Scan for the cell matching the given text and deliver its (X, Y) coordinate at center. 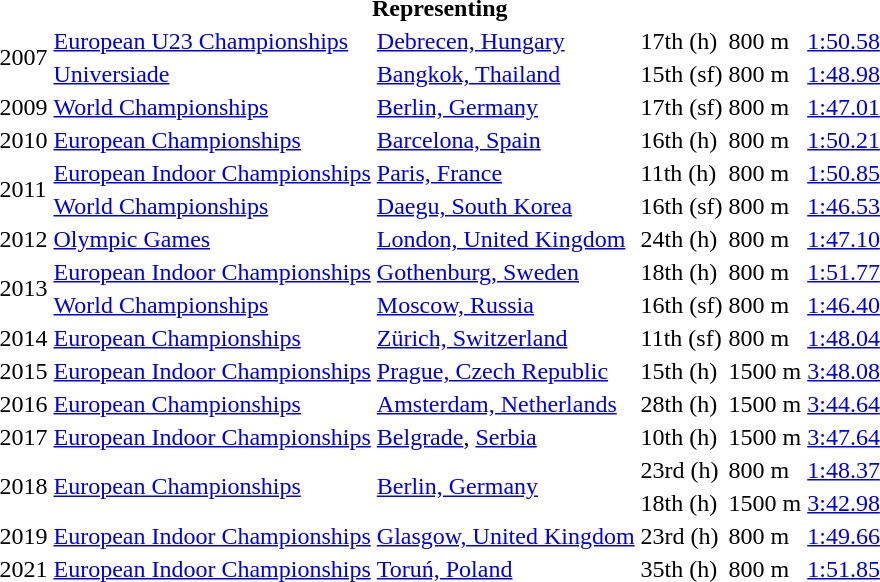
London, United Kingdom (506, 239)
11th (h) (682, 173)
Amsterdam, Netherlands (506, 404)
24th (h) (682, 239)
15th (h) (682, 371)
Barcelona, Spain (506, 140)
Gothenburg, Sweden (506, 272)
16th (h) (682, 140)
Universiade (212, 74)
17th (sf) (682, 107)
Bangkok, Thailand (506, 74)
Daegu, South Korea (506, 206)
Olympic Games (212, 239)
Belgrade, Serbia (506, 437)
Debrecen, Hungary (506, 41)
15th (sf) (682, 74)
Prague, Czech Republic (506, 371)
28th (h) (682, 404)
Zürich, Switzerland (506, 338)
Moscow, Russia (506, 305)
European U23 Championships (212, 41)
11th (sf) (682, 338)
Glasgow, United Kingdom (506, 536)
10th (h) (682, 437)
Paris, France (506, 173)
17th (h) (682, 41)
